Return [X, Y] of the center of cell containing provided text 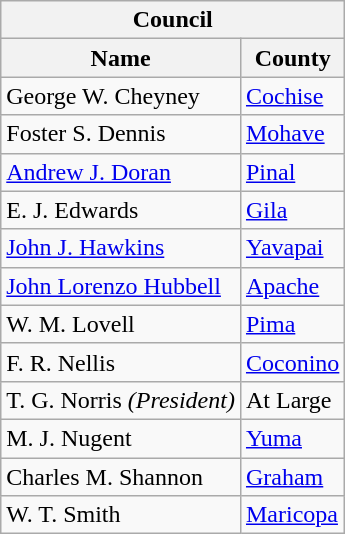
At Large [292, 400]
Coconino [292, 362]
Maricopa [292, 515]
T. G. Norris (President) [121, 400]
Apache [292, 286]
John Lorenzo Hubbell [121, 286]
John J. Hawkins [121, 248]
W. T. Smith [121, 515]
Cochise [292, 96]
E. J. Edwards [121, 210]
F. R. Nellis [121, 362]
Foster S. Dennis [121, 134]
Yavapai [292, 248]
Yuma [292, 438]
Graham [292, 477]
W. M. Lovell [121, 324]
Mohave [292, 134]
Council [173, 20]
Pima [292, 324]
M. J. Nugent [121, 438]
Charles M. Shannon [121, 477]
Andrew J. Doran [121, 172]
Name [121, 58]
George W. Cheyney [121, 96]
Gila [292, 210]
Pinal [292, 172]
County [292, 58]
